Detect which cell encompasses the target text, then output its (x, y) center coordinate. 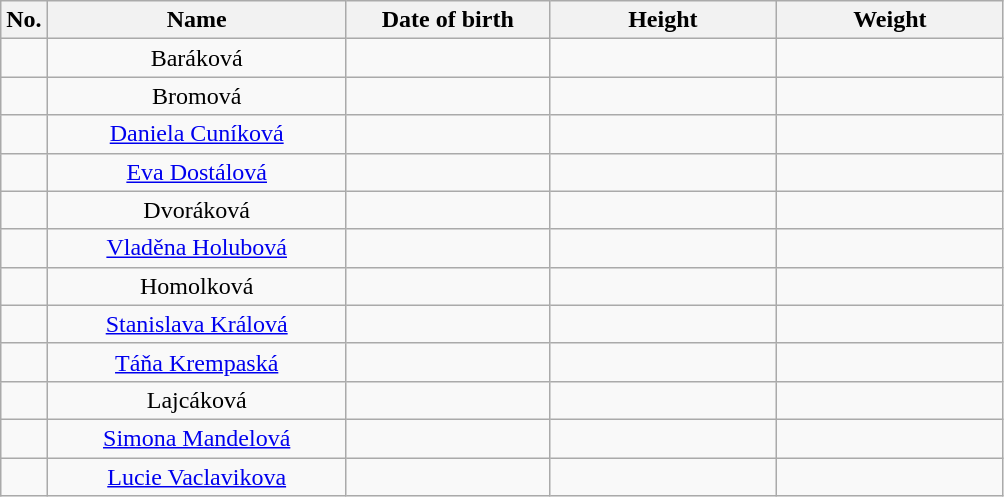
Vladěna Holubová (196, 248)
Dvoráková (196, 210)
Date of birth (448, 20)
Táňa Krempaská (196, 362)
Stanislava Králová (196, 324)
Eva Dostálová (196, 172)
Lucie Vaclavikova (196, 477)
Name (196, 20)
Weight (890, 20)
Height (662, 20)
Daniela Cuníková (196, 134)
Bromová (196, 96)
Lajcáková (196, 400)
No. (24, 20)
Homolková (196, 286)
Baráková (196, 58)
Simona Mandelová (196, 438)
